Capture the cell that displays the provided text and extract its [X, Y] central coordinate. 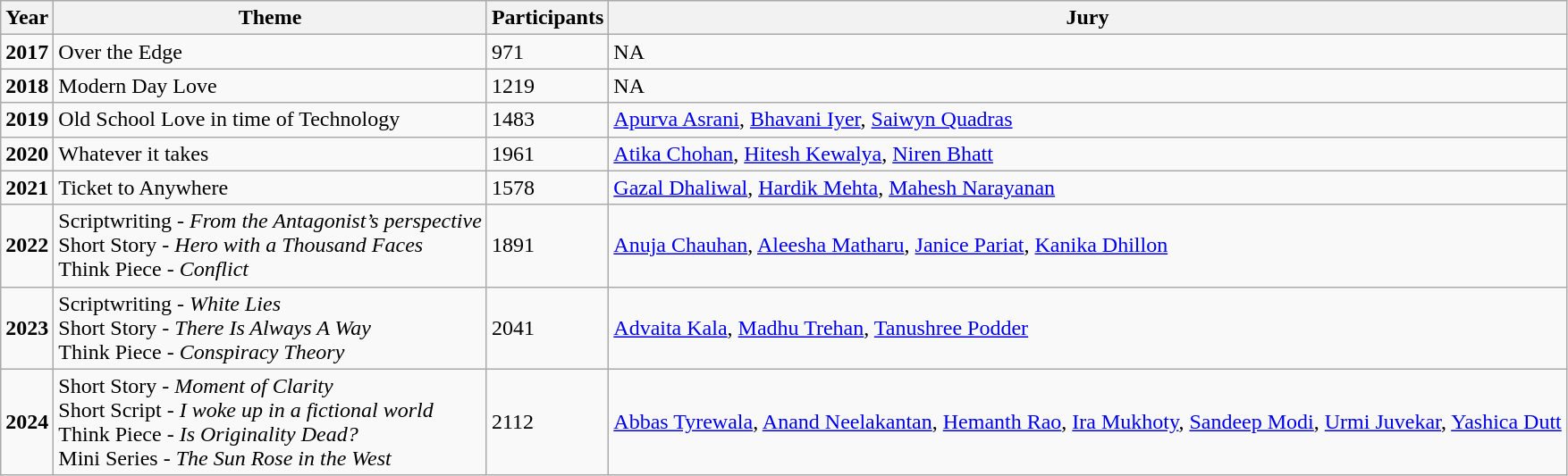
Abbas Tyrewala, Anand Neelakantan, Hemanth Rao, Ira Mukhoty, Sandeep Modi, Urmi Juvekar, Yashica Dutt [1088, 422]
Whatever it takes [270, 154]
1483 [547, 120]
1578 [547, 188]
971 [547, 52]
Anuja Chauhan, Aleesha Matharu, Janice Pariat, Kanika Dhillon [1088, 246]
Theme [270, 18]
Advaita Kala, Madhu Trehan, Tanushree Podder [1088, 328]
2023 [27, 328]
Short Story - Moment of ClarityShort Script - I woke up in a fictional worldThink Piece - Is Originality Dead?Mini Series - The Sun Rose in the West [270, 422]
1219 [547, 86]
2019 [27, 120]
Apurva Asrani, Bhavani Iyer, Saiwyn Quadras [1088, 120]
2024 [27, 422]
2020 [27, 154]
Ticket to Anywhere [270, 188]
Atika Chohan, Hitesh Kewalya, Niren Bhatt [1088, 154]
2041 [547, 328]
1891 [547, 246]
Year [27, 18]
Modern Day Love [270, 86]
2018 [27, 86]
Scriptwriting - White LiesShort Story - There Is Always A WayThink Piece - Conspiracy Theory [270, 328]
Old School Love in time of Technology [270, 120]
2017 [27, 52]
2021 [27, 188]
Over the Edge [270, 52]
Jury [1088, 18]
Participants [547, 18]
2112 [547, 422]
Scriptwriting - From the Antagonist’s perspectiveShort Story - Hero with a Thousand FacesThink Piece - Conflict [270, 246]
2022 [27, 246]
1961 [547, 154]
Gazal Dhaliwal, Hardik Mehta, Mahesh Narayanan [1088, 188]
